Search for the cell housing the specified text and yield its (X, Y) center coordinate. 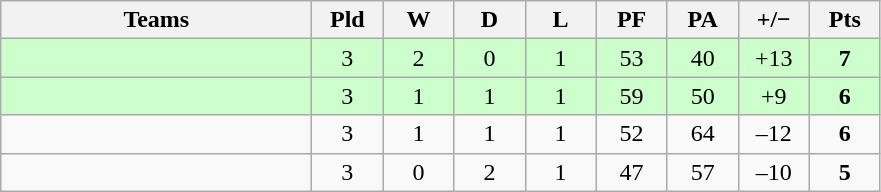
47 (632, 172)
64 (702, 134)
52 (632, 134)
PA (702, 20)
L (560, 20)
Pts (844, 20)
57 (702, 172)
59 (632, 96)
W (418, 20)
–12 (774, 134)
+13 (774, 58)
PF (632, 20)
7 (844, 58)
50 (702, 96)
+/− (774, 20)
5 (844, 172)
Pld (348, 20)
40 (702, 58)
Teams (156, 20)
53 (632, 58)
+9 (774, 96)
D (490, 20)
–10 (774, 172)
